Search for the cell housing the specified text and yield its [x, y] center coordinate. 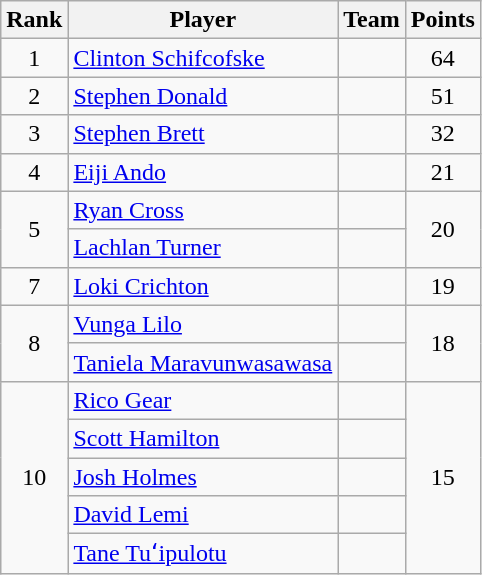
1 [34, 58]
19 [442, 286]
Scott Hamilton [203, 438]
Loki Crichton [203, 286]
Lachlan Turner [203, 248]
Eiji Ando [203, 172]
4 [34, 172]
10 [34, 477]
Taniela Maravunwasawasa [203, 362]
7 [34, 286]
Points [442, 20]
3 [34, 134]
Stephen Brett [203, 134]
Team [372, 20]
20 [442, 229]
Tane Tuʻipulotu [203, 554]
Josh Holmes [203, 477]
32 [442, 134]
18 [442, 343]
64 [442, 58]
8 [34, 343]
Stephen Donald [203, 96]
Vunga Lilo [203, 324]
Rank [34, 20]
2 [34, 96]
5 [34, 229]
15 [442, 477]
Clinton Schifcofske [203, 58]
Ryan Cross [203, 210]
David Lemi [203, 515]
Rico Gear [203, 400]
Player [203, 20]
51 [442, 96]
21 [442, 172]
